Return the [X, Y] coordinate for the center point of the cell that contains the specified text.  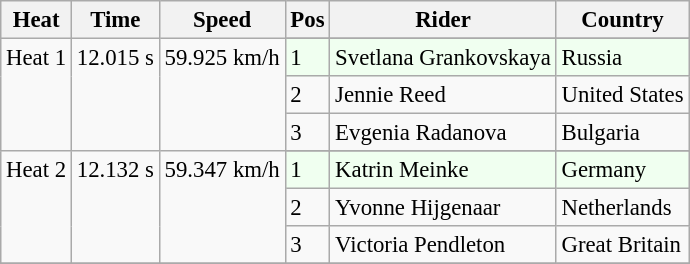
59.347 km/h [222, 208]
Pos [308, 20]
59.925 km/h [222, 96]
Jennie Reed [443, 95]
Victoria Pendleton [443, 245]
12.132 s [115, 208]
Heat 1 [36, 96]
Speed [222, 20]
Germany [622, 170]
United States [622, 95]
Svetlana Grankovskaya [443, 58]
Netherlands [622, 208]
Bulgaria [622, 133]
Heat [36, 20]
Time [115, 20]
12.015 s [115, 96]
Katrin Meinke [443, 170]
Great Britain [622, 245]
Evgenia Radanova [443, 133]
Country [622, 20]
Yvonne Hijgenaar [443, 208]
Rider [443, 20]
Russia [622, 58]
Heat 2 [36, 208]
